Determine the [x, y] coordinate at the center of the cell enclosing the given text.  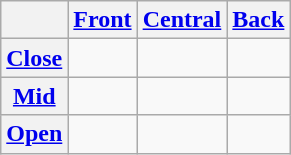
Mid [34, 96]
Close [34, 58]
Back [258, 20]
Open [34, 134]
Front [102, 20]
Central [182, 20]
